Pinpoint the cell where the given text exists, returning its [X, Y] midpoint coordinate. 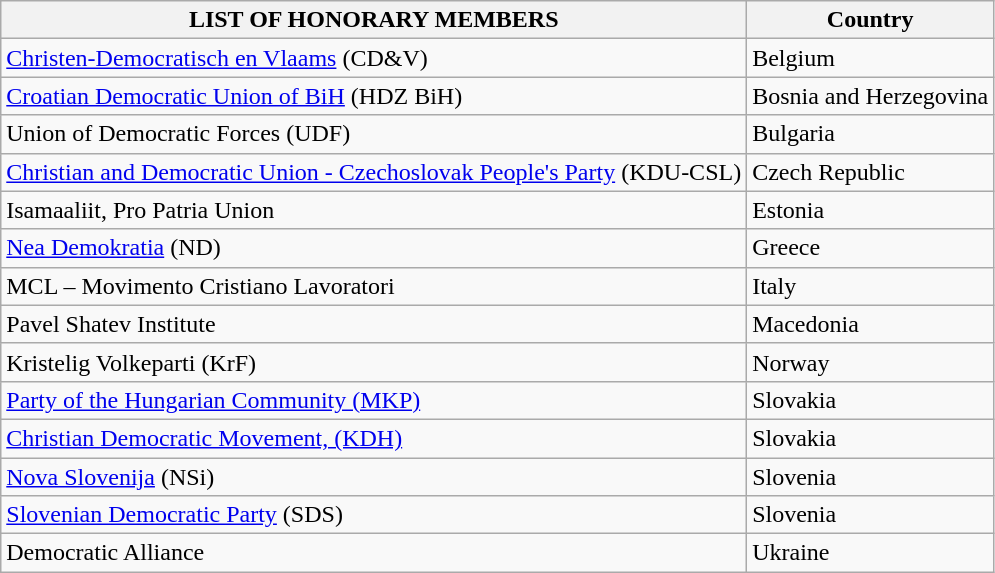
Ukraine [870, 553]
Christian Democratic Movement, (KDH) [374, 438]
Bosnia and Herzegovina [870, 96]
Estonia [870, 210]
Belgium [870, 58]
Norway [870, 362]
Slovenian Democratic Party (SDS) [374, 515]
Nova Slovenija (NSi) [374, 477]
Croatian Democratic Union of BiH (HDZ BiH) [374, 96]
Czech Republic [870, 172]
Macedonia [870, 324]
Greece [870, 248]
Democratic Alliance [374, 553]
Isamaaliit, Pro Patria Union [374, 210]
Pavel Shatev Institute [374, 324]
Union of Democratic Forces (UDF) [374, 134]
Party of the Hungarian Community (MKP) [374, 400]
MCL – Movimento Cristiano Lavoratori [374, 286]
Christen-Democratisch en Vlaams (CD&V) [374, 58]
Country [870, 20]
Bulgaria [870, 134]
LIST OF HONORARY MEMBERS [374, 20]
Nea Demokratia (ND) [374, 248]
Italy [870, 286]
Kristelig Volkeparti (KrF) [374, 362]
Christian and Democratic Union - Czechoslovak People's Party (KDU-CSL) [374, 172]
